Output the (x, y) coordinate of the center of the cell containing the given text.  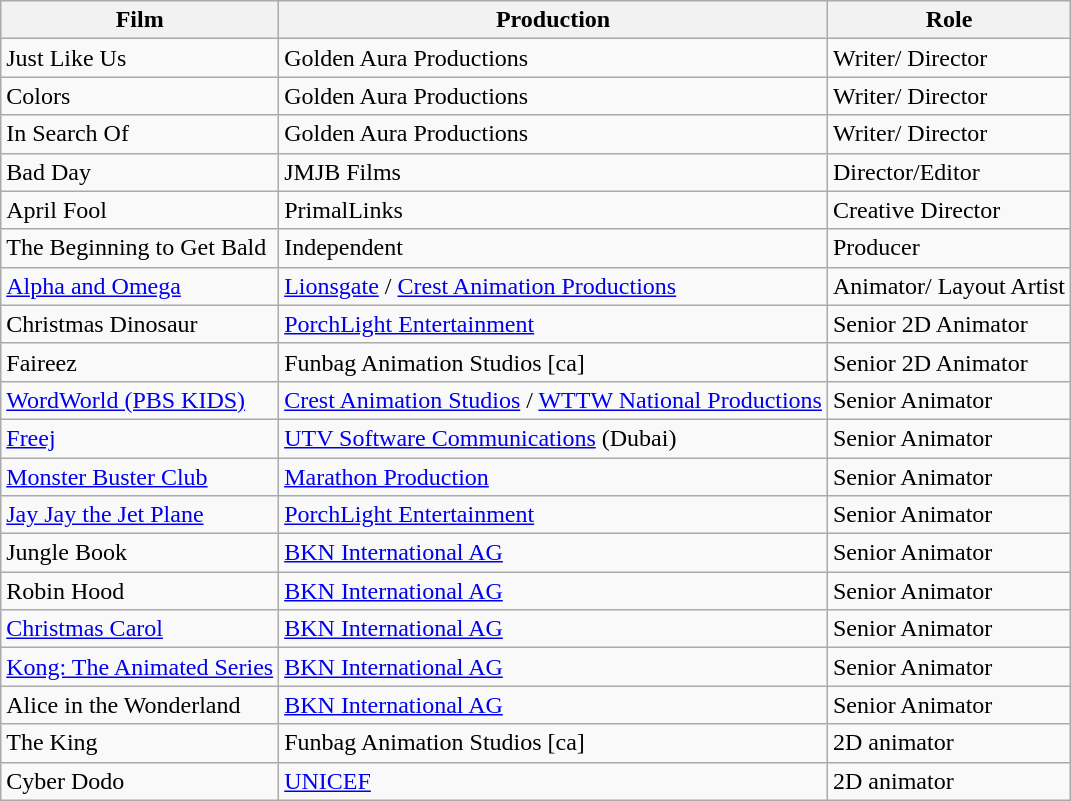
Independent (554, 248)
Christmas Dinosaur (140, 324)
Production (554, 20)
JMJB Films (554, 172)
Alpha and Omega (140, 286)
The Beginning to Get Bald (140, 248)
Bad Day (140, 172)
Animator/ Layout Artist (948, 286)
WordWorld (PBS KIDS) (140, 400)
Film (140, 20)
Monster Buster Club (140, 477)
Alice in the Wonderland (140, 705)
Director/Editor (948, 172)
Robin Hood (140, 591)
Marathon Production (554, 477)
Jungle Book (140, 553)
Producer (948, 248)
PrimalLinks (554, 210)
April Fool (140, 210)
Role (948, 20)
Lionsgate / Crest Animation Productions (554, 286)
Just Like Us (140, 58)
In Search Of (140, 134)
Jay Jay the Jet Plane (140, 515)
Cyber Dodo (140, 781)
Kong: The Animated Series (140, 667)
Colors (140, 96)
UTV Software Communications (Dubai) (554, 438)
Creative Director (948, 210)
Freej (140, 438)
Faireez (140, 362)
The King (140, 743)
Crest Animation Studios / WTTW National Productions (554, 400)
UNICEF (554, 781)
Christmas Carol (140, 629)
